Pinpoint the cell where the given text exists, returning its (x, y) midpoint coordinate. 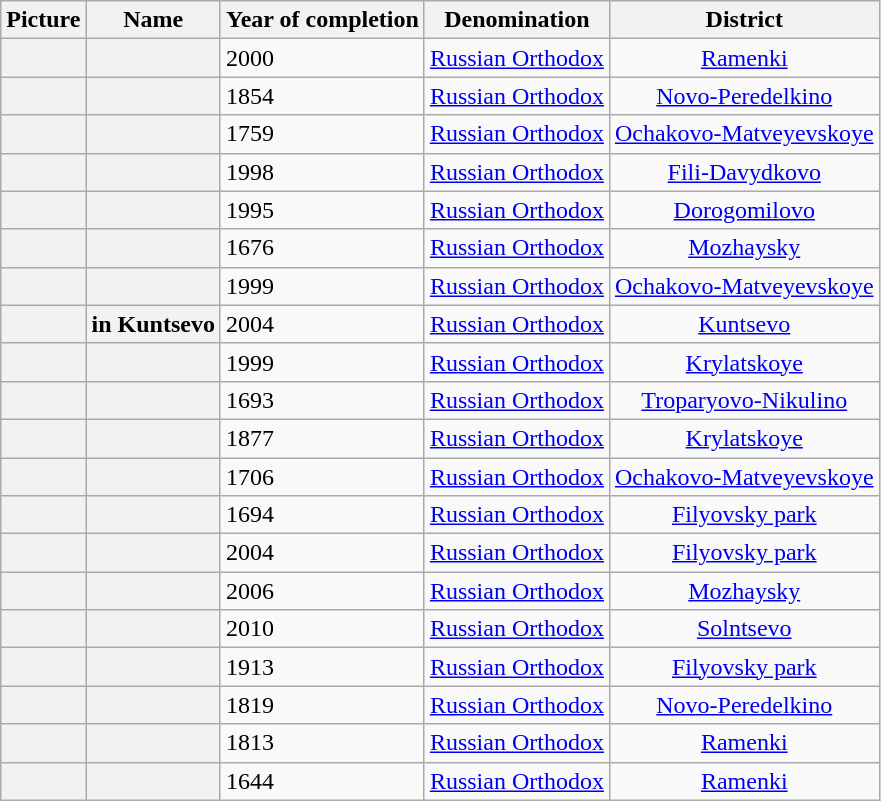
Name (153, 20)
1819 (322, 705)
2006 (322, 591)
Troparyovo-Nikulino (744, 400)
Kuntsevo (744, 324)
Dorogomilovo (744, 210)
2010 (322, 629)
1706 (322, 477)
Solntsevo (744, 629)
2000 (322, 58)
1854 (322, 96)
1995 (322, 210)
1694 (322, 515)
in Kuntsevo (153, 324)
1693 (322, 400)
1913 (322, 667)
District (744, 20)
1813 (322, 743)
Year of completion (322, 20)
Denomination (516, 20)
1877 (322, 438)
1759 (322, 134)
Picture (44, 20)
Fili-Davydkovo (744, 172)
1998 (322, 172)
1676 (322, 248)
1644 (322, 781)
